Locate the cell with the specified text and output its [X, Y] center coordinate. 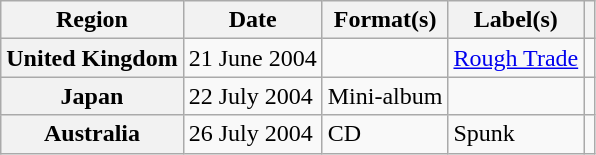
Date [252, 20]
Rough Trade [516, 58]
Japan [92, 96]
Spunk [516, 134]
Australia [92, 134]
21 June 2004 [252, 58]
United Kingdom [92, 58]
22 July 2004 [252, 96]
Mini-album [385, 96]
Format(s) [385, 20]
Label(s) [516, 20]
CD [385, 134]
Region [92, 20]
26 July 2004 [252, 134]
